Identify which cell holds the provided text, then report its (x, y) central coordinate. 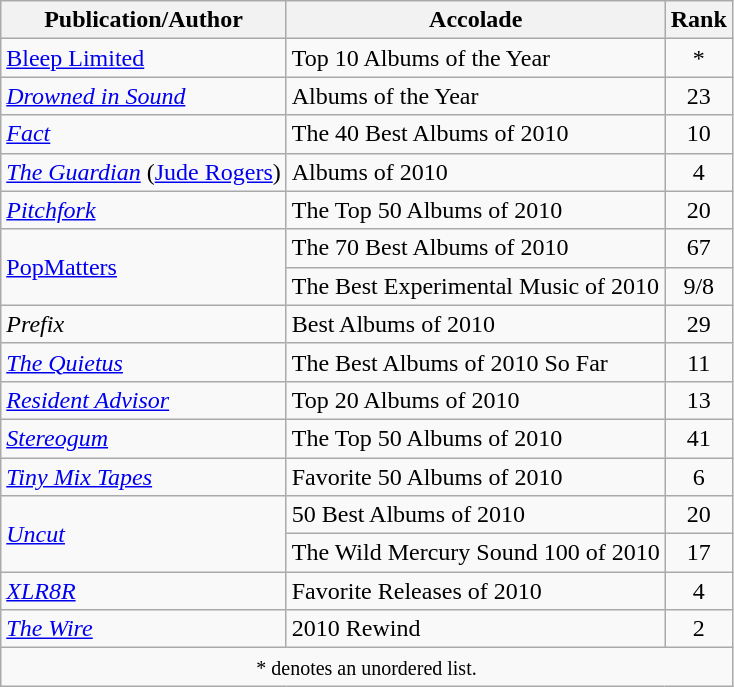
Rank (698, 20)
Stereogum (144, 438)
Drowned in Sound (144, 96)
The Best Experimental Music of 2010 (476, 286)
41 (698, 438)
Tiny Mix Tapes (144, 477)
Favorite Releases of 2010 (476, 591)
23 (698, 96)
Resident Advisor (144, 400)
2010 Rewind (476, 629)
Uncut (144, 534)
67 (698, 248)
Publication/Author (144, 20)
The Wire (144, 629)
6 (698, 477)
Best Albums of 2010 (476, 324)
Favorite 50 Albums of 2010 (476, 477)
Fact (144, 134)
10 (698, 134)
Accolade (476, 20)
Albums of 2010 (476, 172)
Prefix (144, 324)
The Best Albums of 2010 So Far (476, 362)
* (698, 58)
2 (698, 629)
Top 10 Albums of the Year (476, 58)
The Wild Mercury Sound 100 of 2010 (476, 553)
The 40 Best Albums of 2010 (476, 134)
17 (698, 553)
Pitchfork (144, 210)
* denotes an unordered list. (367, 667)
50 Best Albums of 2010 (476, 515)
Top 20 Albums of 2010 (476, 400)
Albums of the Year (476, 96)
13 (698, 400)
PopMatters (144, 267)
29 (698, 324)
XLR8R (144, 591)
The Guardian (Jude Rogers) (144, 172)
9/8 (698, 286)
11 (698, 362)
The Quietus (144, 362)
Bleep Limited (144, 58)
The 70 Best Albums of 2010 (476, 248)
